Pinpoint the cell where the given text exists, returning its [x, y] midpoint coordinate. 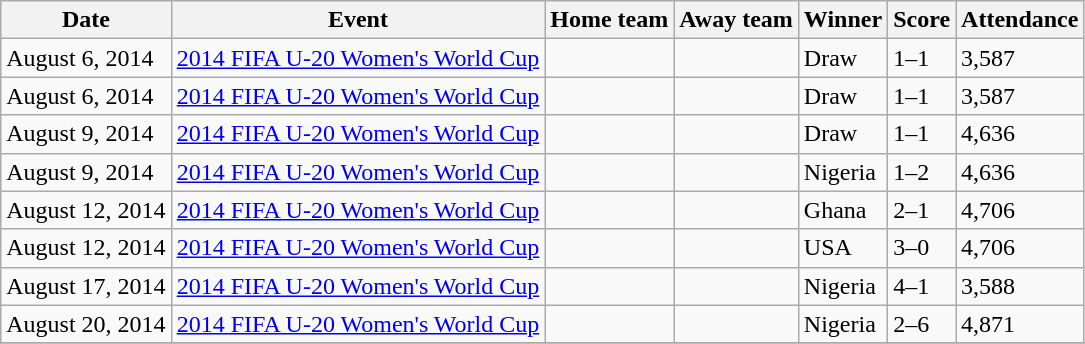
3,588 [1020, 286]
Score [922, 20]
3–0 [922, 248]
Attendance [1020, 20]
USA [842, 248]
Home team [610, 20]
Away team [736, 20]
Winner [842, 20]
Ghana [842, 210]
2–6 [922, 324]
4,871 [1020, 324]
Event [358, 20]
2–1 [922, 210]
4–1 [922, 286]
Date [86, 20]
August 17, 2014 [86, 286]
August 20, 2014 [86, 324]
1–2 [922, 172]
